Scan for the cell matching the given text and deliver its (X, Y) coordinate at center. 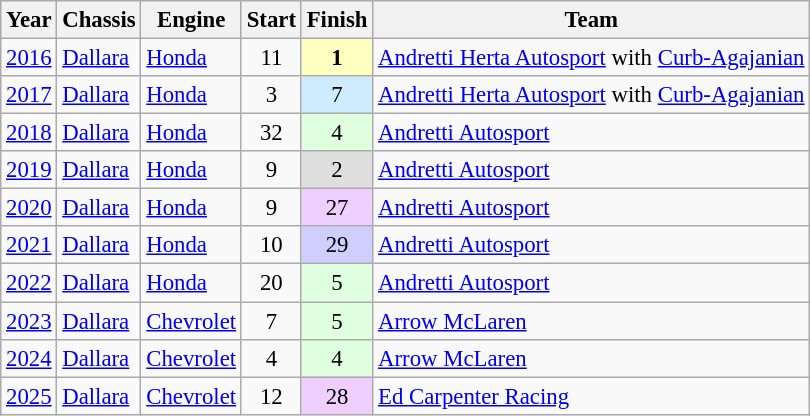
2019 (29, 170)
2021 (29, 245)
2025 (29, 396)
28 (336, 396)
Engine (191, 20)
2 (336, 170)
32 (271, 133)
Team (592, 20)
1 (336, 58)
Chassis (99, 20)
10 (271, 245)
Finish (336, 20)
Start (271, 20)
27 (336, 208)
3 (271, 95)
11 (271, 58)
Ed Carpenter Racing (592, 396)
2017 (29, 95)
12 (271, 396)
2024 (29, 358)
2023 (29, 321)
2022 (29, 283)
29 (336, 245)
20 (271, 283)
2020 (29, 208)
Year (29, 20)
2016 (29, 58)
2018 (29, 133)
